Extract the (X, Y) coordinate from the center of the cell holding the provided text.  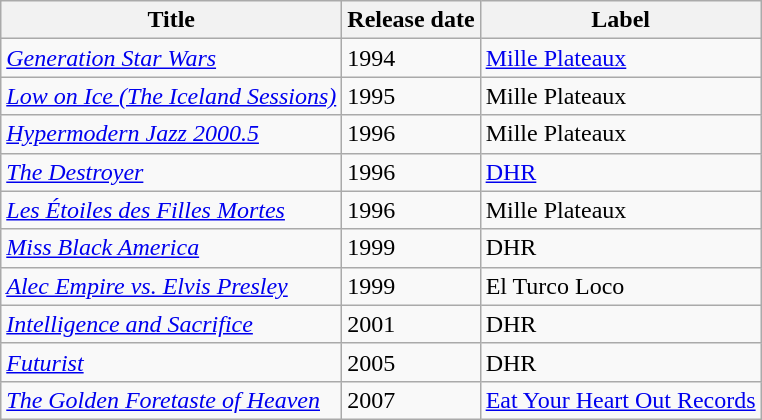
El Turco Loco (620, 286)
Alec Empire vs. Elvis Presley (172, 286)
The Golden Foretaste of Heaven (172, 400)
Hypermodern Jazz 2000.5 (172, 134)
Les Étoiles des Filles Mortes (172, 210)
Generation Star Wars (172, 58)
Label (620, 20)
Miss Black America (172, 248)
Title (172, 20)
2007 (411, 400)
2001 (411, 324)
Eat Your Heart Out Records (620, 400)
1994 (411, 58)
Low on Ice (The Iceland Sessions) (172, 96)
2005 (411, 362)
1995 (411, 96)
The Destroyer (172, 172)
Intelligence and Sacrifice (172, 324)
Futurist (172, 362)
Release date (411, 20)
